Detect which cell encompasses the target text, then output its [x, y] center coordinate. 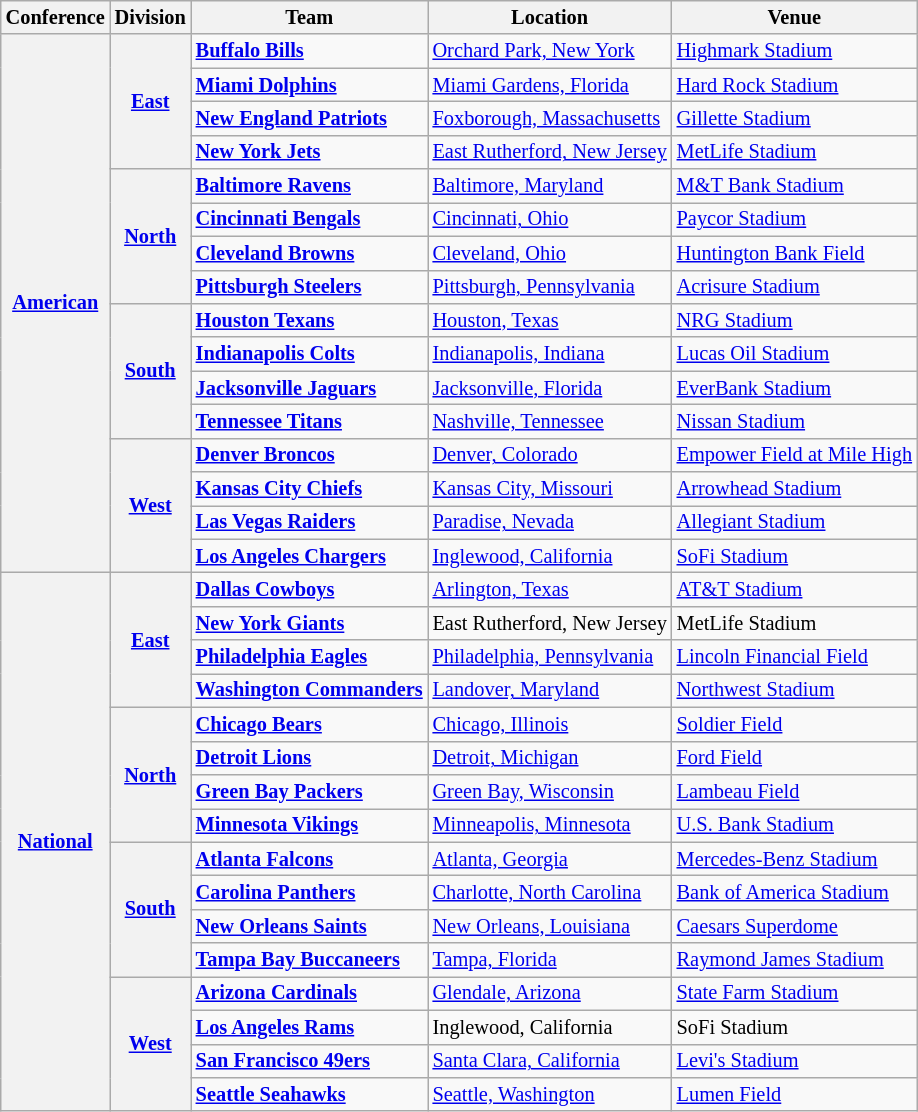
Allegiant Stadium [794, 522]
Santa Clara, California [550, 1061]
Levi's Stadium [794, 1061]
Washington Commanders [310, 690]
M&T Bank Stadium [794, 186]
Foxborough, Massachusetts [550, 118]
Indianapolis, Indiana [550, 354]
Paycor Stadium [794, 219]
Atlanta, Georgia [550, 859]
AT&T Stadium [794, 589]
Charlotte, North Carolina [550, 892]
Baltimore, Maryland [550, 186]
San Francisco 49ers [310, 1061]
Minneapolis, Minnesota [550, 825]
Cleveland Browns [310, 253]
Raymond James Stadium [794, 960]
Houston, Texas [550, 320]
Pittsburgh, Pennsylvania [550, 287]
American [56, 303]
Chicago Bears [310, 724]
Green Bay Packers [310, 791]
Philadelphia Eagles [310, 657]
Jacksonville, Florida [550, 388]
Tennessee Titans [310, 421]
Gillette Stadium [794, 118]
Arizona Cardinals [310, 993]
U.S. Bank Stadium [794, 825]
Nissan Stadium [794, 421]
Miami Gardens, Florida [550, 85]
Team [310, 17]
Ford Field [794, 758]
Los Angeles Rams [310, 1027]
NRG Stadium [794, 320]
Dallas Cowboys [310, 589]
Glendale, Arizona [550, 993]
Lumen Field [794, 1094]
Empower Field at Mile High [794, 455]
Seattle Seahawks [310, 1094]
Houston Texans [310, 320]
Hard Rock Stadium [794, 85]
Kansas City Chiefs [310, 489]
New York Jets [310, 152]
Arrowhead Stadium [794, 489]
Location [550, 17]
Lucas Oil Stadium [794, 354]
Chicago, Illinois [550, 724]
Buffalo Bills [310, 51]
Jacksonville Jaguars [310, 388]
Tampa Bay Buccaneers [310, 960]
New England Patriots [310, 118]
Baltimore Ravens [310, 186]
Detroit, Michigan [550, 758]
Arlington, Texas [550, 589]
Philadelphia, Pennsylvania [550, 657]
Minnesota Vikings [310, 825]
Soldier Field [794, 724]
Tampa, Florida [550, 960]
Kansas City, Missouri [550, 489]
National [56, 841]
Lambeau Field [794, 791]
Carolina Panthers [310, 892]
Northwest Stadium [794, 690]
EverBank Stadium [794, 388]
Denver, Colorado [550, 455]
New York Giants [310, 623]
Mercedes-Benz Stadium [794, 859]
Las Vegas Raiders [310, 522]
Seattle, Washington [550, 1094]
Pittsburgh Steelers [310, 287]
Bank of America Stadium [794, 892]
Division [150, 17]
Caesars Superdome [794, 926]
Nashville, Tennessee [550, 421]
Cleveland, Ohio [550, 253]
Indianapolis Colts [310, 354]
Orchard Park, New York [550, 51]
Conference [56, 17]
Highmark Stadium [794, 51]
Green Bay, Wisconsin [550, 791]
New Orleans, Louisiana [550, 926]
Atlanta Falcons [310, 859]
Cincinnati, Ohio [550, 219]
Lincoln Financial Field [794, 657]
Cincinnati Bengals [310, 219]
New Orleans Saints [310, 926]
Venue [794, 17]
Acrisure Stadium [794, 287]
Huntington Bank Field [794, 253]
Landover, Maryland [550, 690]
Los Angeles Chargers [310, 556]
Paradise, Nevada [550, 522]
State Farm Stadium [794, 993]
Miami Dolphins [310, 85]
Denver Broncos [310, 455]
Detroit Lions [310, 758]
